From the cell containing the given text, extract its center point as (X, Y) coordinate. 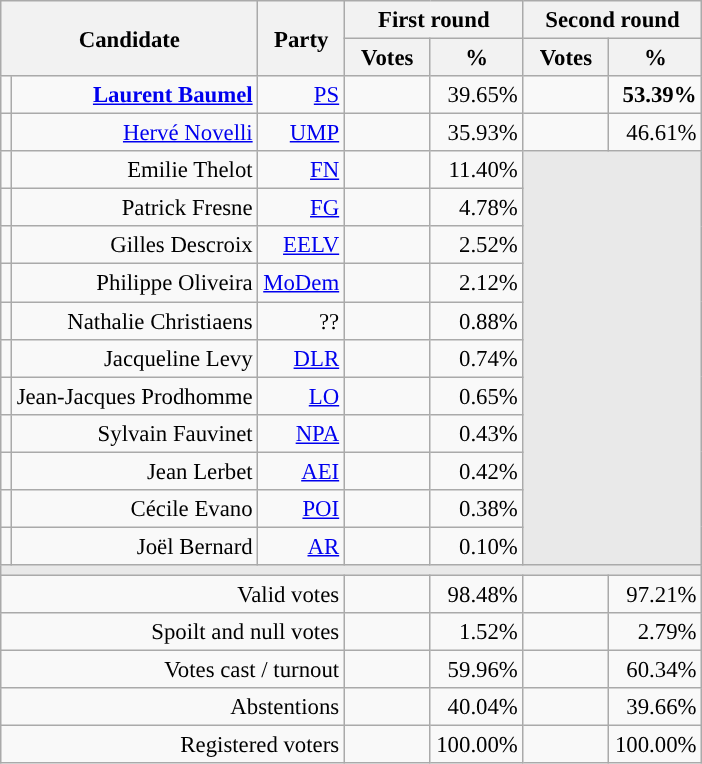
Patrick Fresne (134, 208)
46.61% (656, 133)
53.39% (656, 95)
2.52% (476, 245)
FG (302, 208)
First round (434, 20)
FN (302, 170)
AR (302, 546)
PS (302, 95)
Candidate (130, 38)
0.74% (476, 358)
Sylvain Fauvinet (134, 433)
2.79% (656, 632)
40.04% (476, 707)
0.88% (476, 321)
Party (302, 38)
1.52% (476, 632)
LO (302, 396)
Nathalie Christiaens (134, 321)
11.40% (476, 170)
60.34% (656, 670)
POI (302, 509)
NPA (302, 433)
0.10% (476, 546)
Jean Lerbet (134, 471)
Emilie Thelot (134, 170)
39.65% (476, 95)
?? (302, 321)
0.42% (476, 471)
Cécile Evano (134, 509)
Abstentions (173, 707)
0.43% (476, 433)
35.93% (476, 133)
Philippe Oliveira (134, 283)
Joël Bernard (134, 546)
MoDem (302, 283)
Jean-Jacques Prodhomme (134, 396)
0.38% (476, 509)
59.96% (476, 670)
4.78% (476, 208)
97.21% (656, 594)
Registered voters (173, 745)
2.12% (476, 283)
AEI (302, 471)
Hervé Novelli (134, 133)
DLR (302, 358)
Votes cast / turnout (173, 670)
Gilles Descroix (134, 245)
98.48% (476, 594)
UMP (302, 133)
39.66% (656, 707)
Second round (612, 20)
Spoilt and null votes (173, 632)
EELV (302, 245)
Valid votes (173, 594)
Jacqueline Levy (134, 358)
Laurent Baumel (134, 95)
0.65% (476, 396)
